From the cell containing the given text, extract its center point as [x, y] coordinate. 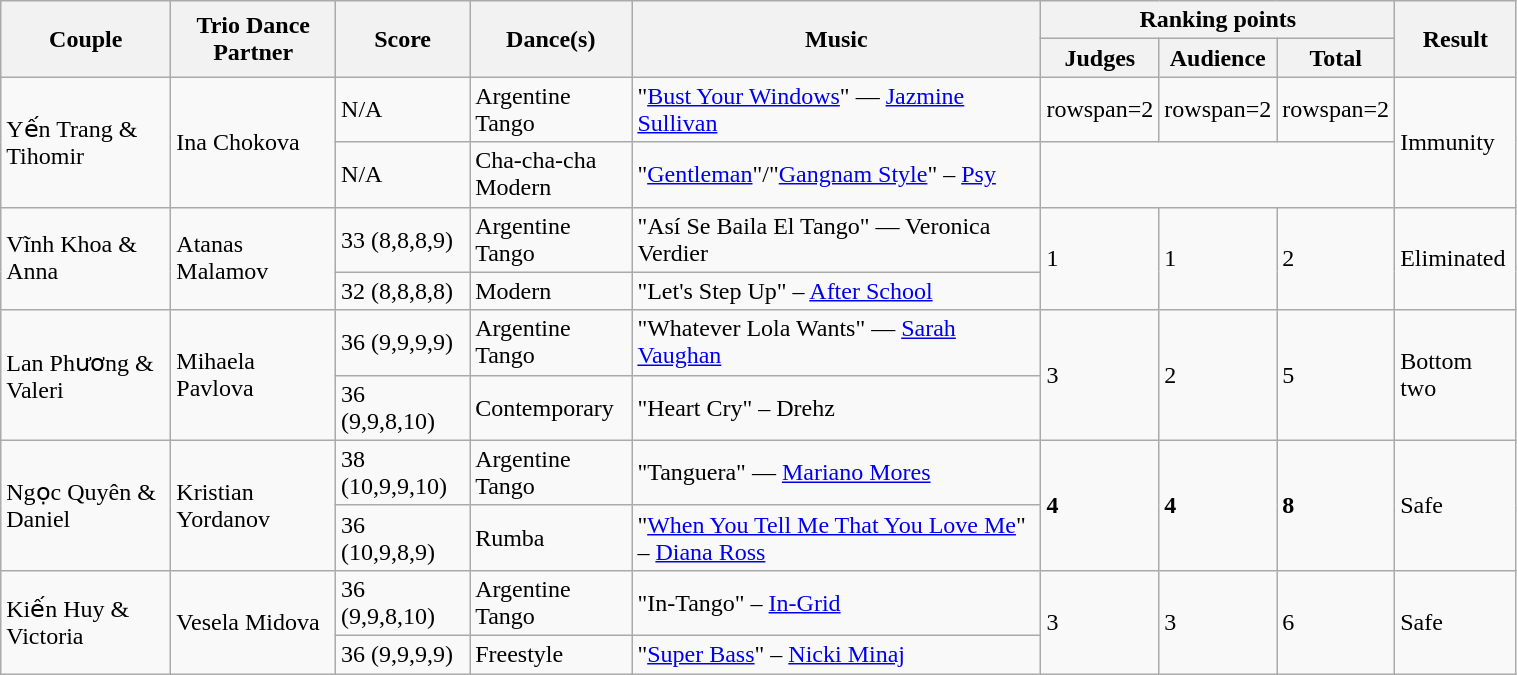
33 (8,8,8,9) [403, 240]
"Gentleman"/"Gangnam Style" – Psy [836, 174]
Kiến Huy & Victoria [86, 622]
Ngọc Quyên & Daniel [86, 505]
Trio Dance Partner [254, 39]
6 [1336, 622]
Result [1456, 39]
Cha-cha-chaModern [551, 174]
"Heart Cry" – Drehz [836, 408]
Rumba [551, 538]
Total [1336, 58]
Lan Phương & Valeri [86, 375]
Music [836, 39]
Contemporary [551, 408]
8 [1336, 505]
"Super Bass" – Nicki Minaj [836, 654]
Freestyle [551, 654]
Score [403, 39]
"Whatever Lola Wants" — Sarah Vaughan [836, 342]
Ina Chokova [254, 142]
Dance(s) [551, 39]
5 [1336, 375]
Couple [86, 39]
Eliminated [1456, 258]
"Bust Your Windows" — Jazmine Sullivan [836, 110]
"In-Tango" – In-Grid [836, 602]
Vesela Midova [254, 622]
Kristian Yordanov [254, 505]
Mihaela Pavlova [254, 375]
"Así Se Baila El Tango" — Veronica Verdier [836, 240]
"Tanguera" — Mariano Mores [836, 472]
Audience [1218, 58]
Judges [1100, 58]
"When You Tell Me That You Love Me" – Diana Ross [836, 538]
Vĩnh Khoa & Anna [86, 258]
32 (8,8,8,8) [403, 291]
Modern [551, 291]
Yến Trang & Tihomir [86, 142]
Bottom two [1456, 375]
Atanas Malamov [254, 258]
38 (10,9,9,10) [403, 472]
"Let's Step Up" – After School [836, 291]
36 (10,9,8,9) [403, 538]
Immunity [1456, 142]
Ranking points [1218, 20]
